Identify which cell holds the provided text, then report its (x, y) central coordinate. 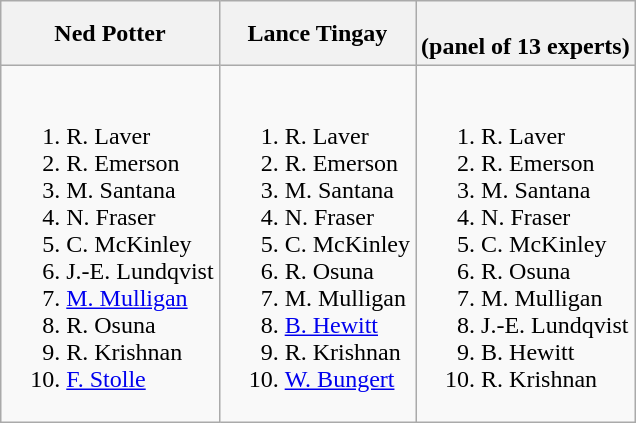
R. Laver R. Emerson M. Santana N. Fraser C. McKinley R. Osuna M. Mulligan J.-E. Lundqvist B. Hewitt R. Krishnan (526, 244)
R. Laver R. Emerson M. Santana N. Fraser C. McKinley J.-E. Lundqvist M. Mulligan R. Osuna R. Krishnan F. Stolle (110, 244)
(panel of 13 experts) (526, 34)
Ned Potter (110, 34)
R. Laver R. Emerson M. Santana N. Fraser C. McKinley R. Osuna M. Mulligan B. Hewitt R. Krishnan W. Bungert (317, 244)
Lance Tingay (317, 34)
